Detect which cell encompasses the target text, then output its (X, Y) center coordinate. 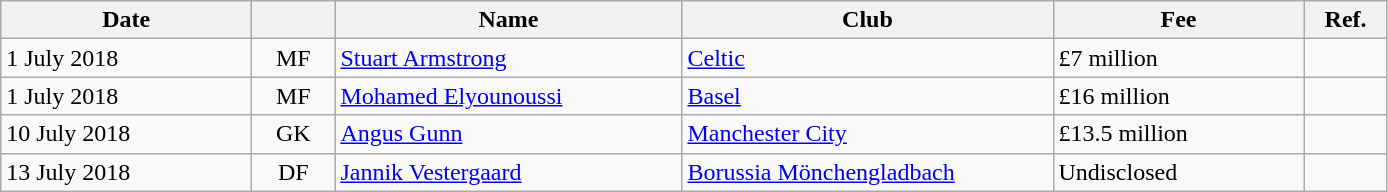
Mohamed Elyounoussi (508, 96)
Name (508, 20)
Date (126, 20)
Angus Gunn (508, 134)
£16 million (1178, 96)
GK (294, 134)
13 July 2018 (126, 172)
Manchester City (868, 134)
Jannik Vestergaard (508, 172)
£7 million (1178, 58)
Stuart Armstrong (508, 58)
10 July 2018 (126, 134)
Club (868, 20)
Celtic (868, 58)
£13.5 million (1178, 134)
Fee (1178, 20)
Ref. (1346, 20)
Undisclosed (1178, 172)
Basel (868, 96)
DF (294, 172)
Borussia Mönchengladbach (868, 172)
